Extract the [X, Y] coordinate from the center of the cell holding the provided text.  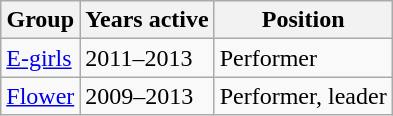
2011–2013 [147, 58]
2009–2013 [147, 96]
E-girls [40, 58]
Performer, leader [303, 96]
Years active [147, 20]
Flower [40, 96]
Position [303, 20]
Group [40, 20]
Performer [303, 58]
